Provide the (x, y) coordinate of the cell's center where the given text is located.  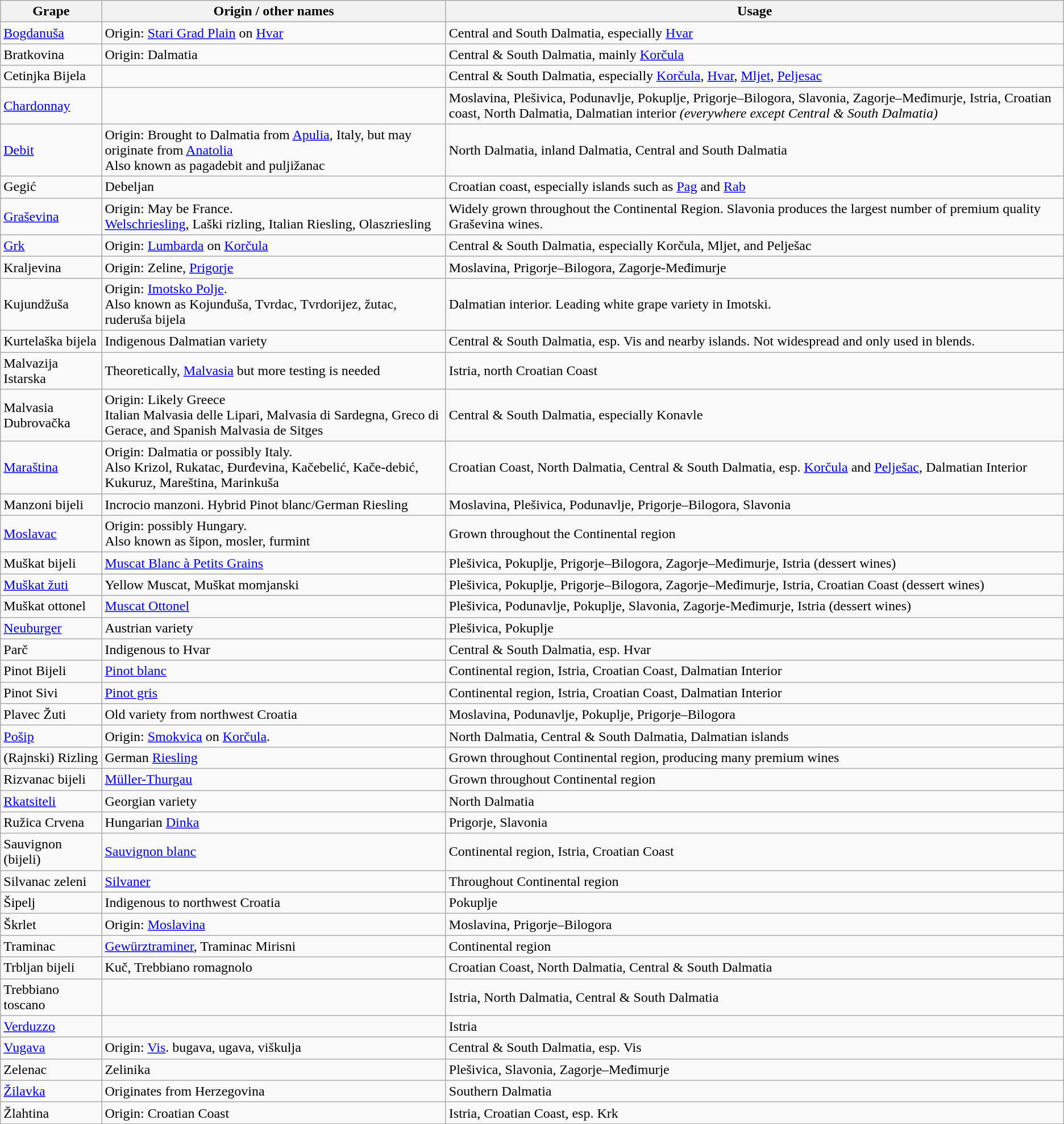
Chardonnay (51, 106)
Central & South Dalmatia, especially Konavle (755, 415)
Müller-Thurgau (274, 779)
Central & South Dalmatia, especially Korčula, Hvar, Mljet, Peljesac (755, 76)
Origin: Vis. bugava, ugava, viškulja (274, 1048)
Plešivica, Slavonia, Zagorje–Međimurje (755, 1069)
Central & South Dalmatia, esp. Hvar (755, 650)
Grown throughout Continental region, producing many premium wines (755, 757)
Theoretically, Malvasia but more testing is needed (274, 370)
Pokuplje (755, 903)
North Dalmatia, Central & South Dalmatia, Dalmatian islands (755, 736)
Plešivica, Pokuplje, Prigorje–Bilogora, Zagorje–Međimurje, Istria, Croatian Coast (dessert wines) (755, 585)
Grape (51, 11)
Croatian coast, especially islands such as Pag and Rab (755, 187)
Pinot Sivi (51, 693)
Silvanac zeleni (51, 881)
Pošip (51, 736)
Kujundžuša (51, 304)
Ružica Crvena (51, 823)
Rizvanac bijeli (51, 779)
Trebbiano toscano (51, 997)
Indigenous Dalmatian variety (274, 341)
Georgian variety (274, 801)
Parč (51, 650)
Istria, north Croatian Coast (755, 370)
Central & South Dalmatia, esp. Vis (755, 1048)
German Riesling (274, 757)
Zelenac (51, 1069)
Trbljan bijeli (51, 968)
Muškat ottonel (51, 606)
Origin: Dalmatia or possibly Italy.Also Krizol, Rukatac, Đurđevina, Kačebelić, Kače-debić, Kukuruz, Mareština, Marinkuša (274, 468)
Neuburger (51, 628)
Maraština (51, 468)
Sauvignon (bijeli) (51, 852)
Origin: Dalmatia (274, 55)
Moslavina, Prigorje–Bilogora (755, 925)
Origin / other names (274, 11)
Old variety from northwest Croatia (274, 714)
Muscat Ottonel (274, 606)
Indigenous to northwest Croatia (274, 903)
Yellow Muscat, Muškat momjanski (274, 585)
Istria, North Dalmatia, Central & South Dalmatia (755, 997)
Origin: Imotsko Polje.Also known as Kojunđuša, Tvrdac, Tvrdorijez, žutac, ruderuša bijela (274, 304)
Moslavac (51, 534)
Verduzzo (51, 1026)
Prigorje, Slavonia (755, 823)
Originates from Herzegovina (274, 1091)
Zelinika (274, 1069)
Malvasia Dubrovačka (51, 415)
Kraljevina (51, 267)
Central and South Dalmatia, especially Hvar (755, 33)
Grk (51, 245)
Origin: Lumbarda on Korčula (274, 245)
Debeljan (274, 187)
Origin: Stari Grad Plain on Hvar (274, 33)
North Dalmatia (755, 801)
Moslavina, Prigorje–Bilogora, Zagorje-Međimurje (755, 267)
Origin: Zeline, Prigorje (274, 267)
Croatian Coast, North Dalmatia, Central & South Dalmatia (755, 968)
Istria, Croatian Coast, esp. Krk (755, 1113)
Origin: possibly Hungary.Also known as šipon, mosler, furmint (274, 534)
Vugava (51, 1048)
Central & South Dalmatia, esp. Vis and nearby islands. Not widespread and only used in blends. (755, 341)
Šipelj (51, 903)
Žlahtina (51, 1113)
Origin: Likely GreeceItalian Malvasia delle Lipari, Malvasia di Sardegna, Greco di Gerace, and Spanish Malvasia de Sitges (274, 415)
Pinot Bijeli (51, 671)
Southern Dalmatia (755, 1091)
Origin: Smokvica on Korčula. (274, 736)
Croatian Coast, North Dalmatia, Central & South Dalmatia, esp. Korčula and Pelješac, Dalmatian Interior (755, 468)
Škrlet (51, 925)
Moslavina, Plešivica, Podunavlje, Prigorje–Bilogora, Slavonia (755, 505)
Malvazija Istarska (51, 370)
Central & South Dalmatia, especially Korčula, Mljet, and Pelješac (755, 245)
Kurtelaška bijela (51, 341)
Cetinjka Bijela (51, 76)
Bratkovina (51, 55)
Traminac (51, 946)
(Rajnski) Rizling (51, 757)
Muškat žuti (51, 585)
Austrian variety (274, 628)
Muškat bijeli (51, 563)
Plavec Žuti (51, 714)
Plešivica, Podunavlje, Pokuplje, Slavonia, Zagorje-Međimurje, Istria (dessert wines) (755, 606)
Gewürztraminer, Traminac Mirisni (274, 946)
Rkatsiteli (51, 801)
Muscat Blanc à Petits Grains (274, 563)
Plešivica, Pokuplje (755, 628)
Dalmatian interior. Leading white grape variety in Imotski. (755, 304)
Origin: May be France.Welschriesling, Laški rizling, Italian Riesling, Olaszriesling (274, 216)
Kuč, Trebbiano romagnolo (274, 968)
Istria (755, 1026)
Graševina (51, 216)
Incrocio manzoni. Hybrid Pinot blanc/German Riesling (274, 505)
Indigenous to Hvar (274, 650)
Widely grown throughout the Continental Region. Slavonia produces the largest number of premium quality Graševina wines. (755, 216)
Origin: Croatian Coast (274, 1113)
Central & South Dalmatia, mainly Korčula (755, 55)
Manzoni bijeli (51, 505)
Pinot gris (274, 693)
Continental region, Istria, Croatian Coast (755, 852)
Hungarian Dinka (274, 823)
Bogdanuša (51, 33)
Grown throughout Continental region (755, 779)
Grown throughout the Continental region (755, 534)
Sauvignon blanc (274, 852)
Debit (51, 150)
Origin: Moslavina (274, 925)
Silvaner (274, 881)
Pinot blanc (274, 671)
Continental region (755, 946)
North Dalmatia, inland Dalmatia, Central and South Dalmatia (755, 150)
Gegić (51, 187)
Throughout Continental region (755, 881)
Origin: Brought to Dalmatia from Apulia, Italy, but may originate from AnatoliaAlso known as pagadebit and puljižanac (274, 150)
Moslavina, Podunavlje, Pokuplje, Prigorje–Bilogora (755, 714)
Plešivica, Pokuplje, Prigorje–Bilogora, Zagorje–Međimurje, Istria (dessert wines) (755, 563)
Usage (755, 11)
Žilavka (51, 1091)
